For the text-containing cell, return its midpoint in [x, y] coordinate format. 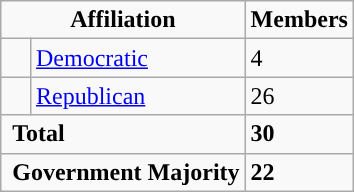
22 [299, 172]
Republican [138, 96]
Members [299, 20]
4 [299, 58]
Affiliation [123, 20]
Government Majority [123, 172]
26 [299, 96]
30 [299, 134]
Democratic [138, 58]
Total [123, 134]
